Extract the [x, y] coordinate from the center of the cell holding the provided text.  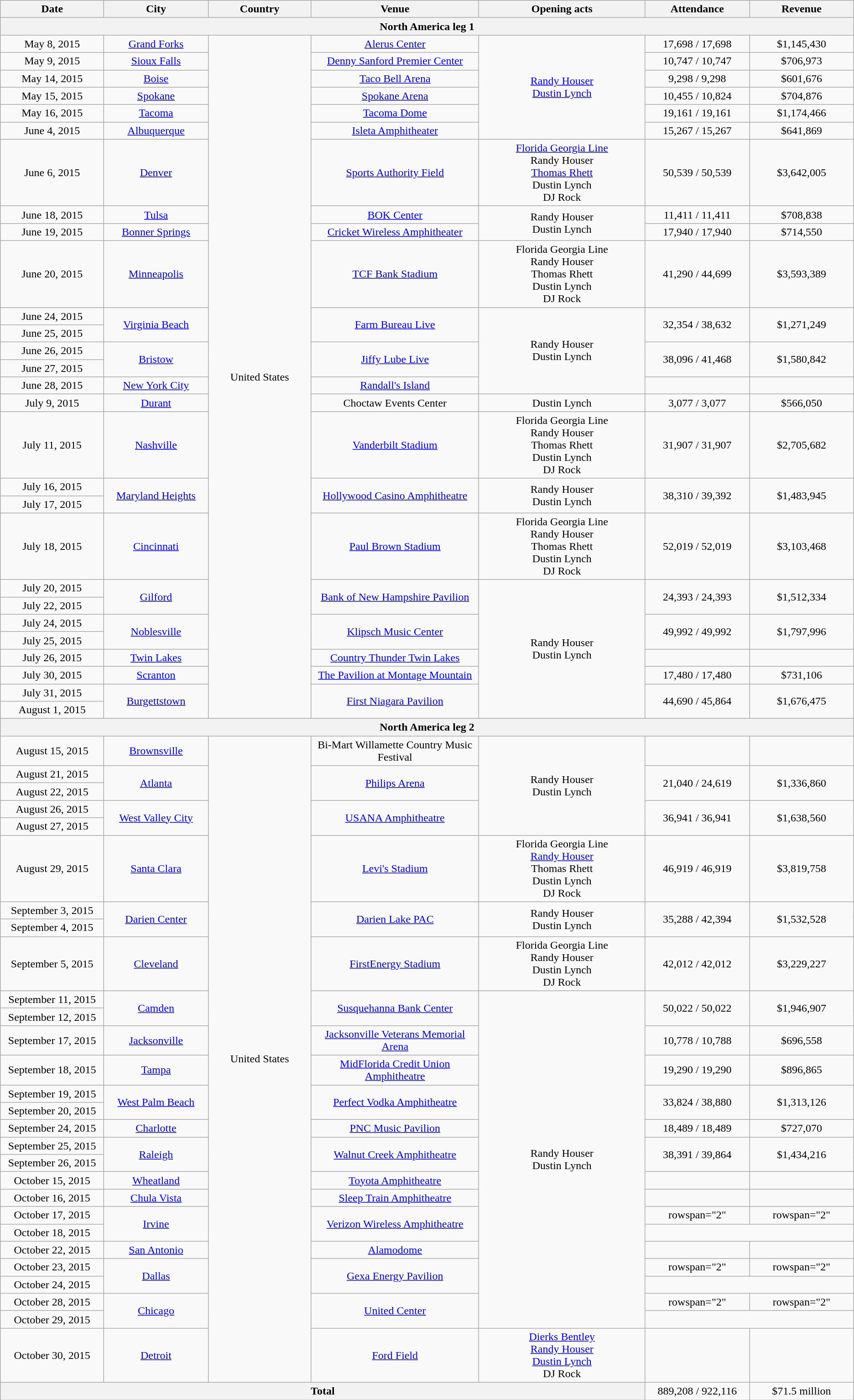
Irvine [156, 1224]
Twin Lakes [156, 658]
June 6, 2015 [52, 172]
50,539 / 50,539 [697, 172]
$1,797,996 [802, 632]
10,778 / 10,788 [697, 1040]
50,022 / 50,022 [697, 1008]
15,267 / 15,267 [697, 131]
Chula Vista [156, 1198]
First Niagara Pavilion [395, 701]
August 21, 2015 [52, 774]
36,941 / 36,941 [697, 818]
June 18, 2015 [52, 214]
June 27, 2015 [52, 368]
Dierks BentleyRandy HouserDustin LynchDJ Rock [562, 1355]
September 19, 2015 [52, 1094]
$1,483,945 [802, 496]
Revenue [802, 9]
USANA Amphitheatre [395, 818]
Sioux Falls [156, 61]
July 9, 2015 [52, 403]
Atlanta [156, 783]
May 8, 2015 [52, 44]
Jacksonville [156, 1040]
City [156, 9]
Perfect Vodka Amphitheatre [395, 1102]
$1,174,466 [802, 113]
Cricket Wireless Amphitheater [395, 232]
11,411 / 11,411 [697, 214]
June 4, 2015 [52, 131]
$696,558 [802, 1040]
July 16, 2015 [52, 487]
June 28, 2015 [52, 386]
October 16, 2015 [52, 1198]
July 18, 2015 [52, 546]
$704,876 [802, 96]
9,298 / 9,298 [697, 78]
October 30, 2015 [52, 1355]
3,077 / 3,077 [697, 403]
October 17, 2015 [52, 1215]
Vanderbilt Stadium [395, 445]
Philips Arena [395, 783]
September 25, 2015 [52, 1146]
Wheatland [156, 1181]
10,747 / 10,747 [697, 61]
$708,838 [802, 214]
$3,819,758 [802, 868]
September 18, 2015 [52, 1070]
June 20, 2015 [52, 274]
September 17, 2015 [52, 1040]
$641,869 [802, 131]
October 18, 2015 [52, 1233]
July 20, 2015 [52, 588]
33,824 / 38,880 [697, 1102]
Grand Forks [156, 44]
$1,532,528 [802, 919]
49,992 / 49,992 [697, 632]
Chicago [156, 1311]
889,208 / 922,116 [697, 1391]
$706,973 [802, 61]
Sleep Train Amphitheatre [395, 1198]
September 24, 2015 [52, 1128]
June 25, 2015 [52, 334]
18,489 / 18,489 [697, 1128]
Venue [395, 9]
October 15, 2015 [52, 1181]
September 3, 2015 [52, 910]
August 1, 2015 [52, 710]
32,354 / 38,632 [697, 325]
October 29, 2015 [52, 1319]
June 26, 2015 [52, 351]
$1,313,126 [802, 1102]
$601,676 [802, 78]
Attendance [697, 9]
52,019 / 52,019 [697, 546]
35,288 / 42,394 [697, 919]
24,393 / 24,393 [697, 597]
Albuquerque [156, 131]
Date [52, 9]
Detroit [156, 1355]
44,690 / 45,864 [697, 701]
July 24, 2015 [52, 623]
May 9, 2015 [52, 61]
Jacksonville Veterans Memorial Arena [395, 1040]
The Pavilion at Montage Mountain [395, 675]
$1,434,216 [802, 1154]
October 22, 2015 [52, 1250]
Darien Center [156, 919]
Minneapolis [156, 274]
Verizon Wireless Amphitheatre [395, 1224]
$727,070 [802, 1128]
Spokane [156, 96]
Florida Georgia LineRandy HouserDustin LynchDJ Rock [562, 964]
Cleveland [156, 964]
$3,229,227 [802, 964]
Farm Bureau Live [395, 325]
$1,580,842 [802, 360]
October 23, 2015 [52, 1267]
Klipsch Music Center [395, 632]
$1,271,249 [802, 325]
Opening acts [562, 9]
$714,550 [802, 232]
17,480 / 17,480 [697, 675]
Camden [156, 1008]
Sports Authority Field [395, 172]
Ford Field [395, 1355]
$3,642,005 [802, 172]
Santa Clara [156, 868]
PNC Music Pavilion [395, 1128]
Randall's Island [395, 386]
June 24, 2015 [52, 316]
Boise [156, 78]
MidFlorida Credit Union Amphitheatre [395, 1070]
September 20, 2015 [52, 1111]
October 28, 2015 [52, 1302]
Bi-Mart Willamette Country Music Festival [395, 751]
September 12, 2015 [52, 1017]
August 22, 2015 [52, 792]
Hollywood Casino Amphitheatre [395, 496]
Tulsa [156, 214]
$1,512,334 [802, 597]
July 17, 2015 [52, 504]
West Palm Beach [156, 1102]
FirstEnergy Stadium [395, 964]
Darien Lake PAC [395, 919]
Spokane Arena [395, 96]
$896,865 [802, 1070]
July 31, 2015 [52, 692]
BOK Center [395, 214]
Walnut Creek Amphitheatre [395, 1154]
Choctaw Events Center [395, 403]
$1,145,430 [802, 44]
Tampa [156, 1070]
Gexa Energy Pavilion [395, 1276]
June 19, 2015 [52, 232]
Jiffy Lube Live [395, 360]
19,290 / 19,290 [697, 1070]
17,698 / 17,698 [697, 44]
Alerus Center [395, 44]
September 26, 2015 [52, 1163]
Dallas [156, 1276]
Toyota Amphitheatre [395, 1181]
Nashville [156, 445]
$1,638,560 [802, 818]
Alamodome [395, 1250]
September 11, 2015 [52, 999]
West Valley City [156, 818]
August 29, 2015 [52, 868]
July 22, 2015 [52, 606]
42,012 / 42,012 [697, 964]
$731,106 [802, 675]
Dustin Lynch [562, 403]
August 27, 2015 [52, 826]
Burgettstown [156, 701]
$1,946,907 [802, 1008]
Levi's Stadium [395, 868]
October 24, 2015 [52, 1285]
38,391 / 39,864 [697, 1154]
10,455 / 10,824 [697, 96]
19,161 / 19,161 [697, 113]
$2,705,682 [802, 445]
46,919 / 46,919 [697, 868]
North America leg 2 [427, 727]
July 26, 2015 [52, 658]
Tacoma [156, 113]
Raleigh [156, 1154]
17,940 / 17,940 [697, 232]
Country [260, 9]
$566,050 [802, 403]
Noblesville [156, 632]
Denny Sanford Premier Center [395, 61]
Durant [156, 403]
Brownsville [156, 751]
Cincinnati [156, 546]
Bristow [156, 360]
Tacoma Dome [395, 113]
San Antonio [156, 1250]
$3,593,389 [802, 274]
Virginia Beach [156, 325]
Scranton [156, 675]
Taco Bell Arena [395, 78]
Isleta Amphitheater [395, 131]
31,907 / 31,907 [697, 445]
North America leg 1 [427, 26]
September 4, 2015 [52, 928]
New York City [156, 386]
Susquehanna Bank Center [395, 1008]
38,310 / 39,392 [697, 496]
July 11, 2015 [52, 445]
Denver [156, 172]
May 14, 2015 [52, 78]
August 26, 2015 [52, 809]
September 5, 2015 [52, 964]
Bank of New Hampshire Pavilion [395, 597]
Maryland Heights [156, 496]
Total [323, 1391]
Country Thunder Twin Lakes [395, 658]
$1,336,860 [802, 783]
Gilford [156, 597]
United Center [395, 1311]
$3,103,468 [802, 546]
$1,676,475 [802, 701]
$71.5 million [802, 1391]
July 25, 2015 [52, 640]
Charlotte [156, 1128]
May 15, 2015 [52, 96]
21,040 / 24,619 [697, 783]
TCF Bank Stadium [395, 274]
38,096 / 41,468 [697, 360]
Paul Brown Stadium [395, 546]
August 15, 2015 [52, 751]
May 16, 2015 [52, 113]
July 30, 2015 [52, 675]
41,290 / 44,699 [697, 274]
Bonner Springs [156, 232]
